Determine the (x, y) coordinate at the center of the cell enclosing the given text.  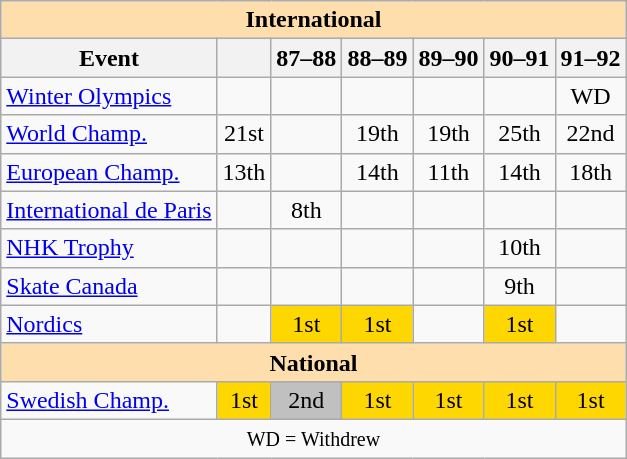
89–90 (448, 58)
87–88 (306, 58)
Swedish Champ. (109, 400)
International (314, 20)
European Champ. (109, 172)
13th (244, 172)
18th (590, 172)
10th (520, 248)
22nd (590, 134)
WD = Withdrew (314, 438)
International de Paris (109, 210)
2nd (306, 400)
91–92 (590, 58)
WD (590, 96)
90–91 (520, 58)
21st (244, 134)
Nordics (109, 324)
9th (520, 286)
NHK Trophy (109, 248)
Winter Olympics (109, 96)
88–89 (378, 58)
8th (306, 210)
Skate Canada (109, 286)
25th (520, 134)
World Champ. (109, 134)
Event (109, 58)
National (314, 362)
11th (448, 172)
